Provide the [X, Y] coordinate of the cell's center where the given text is located.  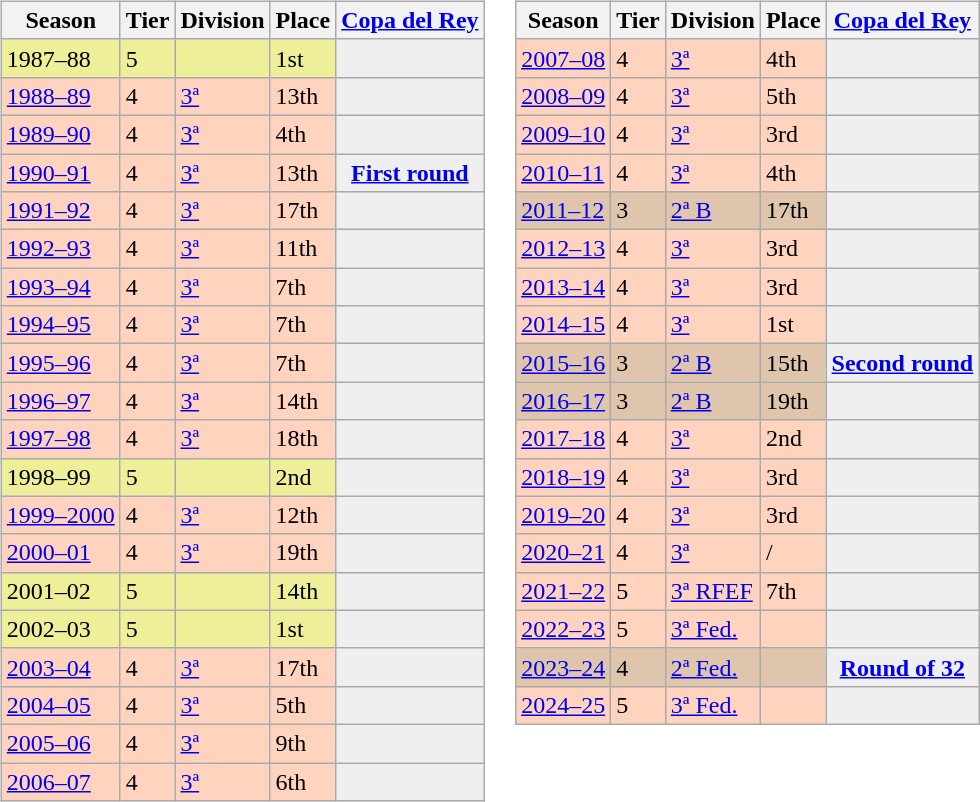
Second round [902, 363]
2023–24 [564, 667]
2006–07 [60, 781]
11th [303, 249]
1987–88 [60, 58]
6th [303, 781]
2005–06 [60, 743]
1992–93 [60, 249]
18th [303, 439]
Round of 32 [902, 667]
2000–01 [60, 553]
2008–09 [564, 96]
First round [410, 173]
2002–03 [60, 629]
2001–02 [60, 591]
1999–2000 [60, 515]
2018–19 [564, 477]
2024–25 [564, 705]
2003–04 [60, 667]
2ª Fed. [712, 667]
2007–08 [564, 58]
2009–10 [564, 134]
1993–94 [60, 287]
2004–05 [60, 705]
2022–23 [564, 629]
2013–14 [564, 287]
2012–13 [564, 249]
1994–95 [60, 325]
1988–89 [60, 96]
2010–11 [564, 173]
1991–92 [60, 211]
15th [793, 363]
2015–16 [564, 363]
2020–21 [564, 553]
2014–15 [564, 325]
1990–91 [60, 173]
/ [793, 553]
1995–96 [60, 363]
1989–90 [60, 134]
1996–97 [60, 401]
1997–98 [60, 439]
2011–12 [564, 211]
12th [303, 515]
9th [303, 743]
2019–20 [564, 515]
1998–99 [60, 477]
2021–22 [564, 591]
2016–17 [564, 401]
2017–18 [564, 439]
3ª RFEF [712, 591]
